Search for the cell housing the specified text and yield its [x, y] center coordinate. 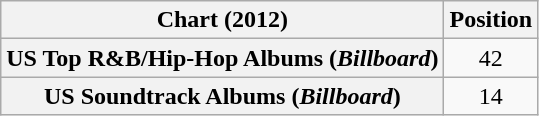
Position [491, 20]
US Soundtrack Albums (Billboard) [222, 96]
14 [491, 96]
Chart (2012) [222, 20]
42 [491, 58]
US Top R&B/Hip-Hop Albums (Billboard) [222, 58]
